Determine the (x, y) coordinate at the center of the cell enclosing the given text.  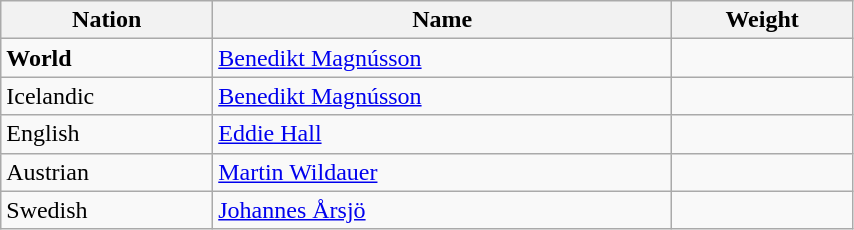
Nation (107, 20)
Austrian (107, 172)
English (107, 134)
Name (442, 20)
Weight (762, 20)
Swedish (107, 210)
Martin Wildauer (442, 172)
Johannes Årsjö (442, 210)
World (107, 58)
Icelandic (107, 96)
Eddie Hall (442, 134)
